Provide the (x, y) coordinate of the cell's center where the given text is located.  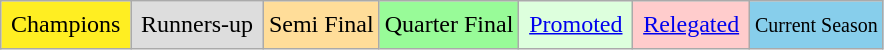
Champions (66, 25)
Runners-up (198, 25)
Current Season (816, 25)
Quarter Final (449, 25)
Relegated (692, 25)
Semi Final (321, 25)
Promoted (576, 25)
